Detect which cell encompasses the target text, then output its [x, y] center coordinate. 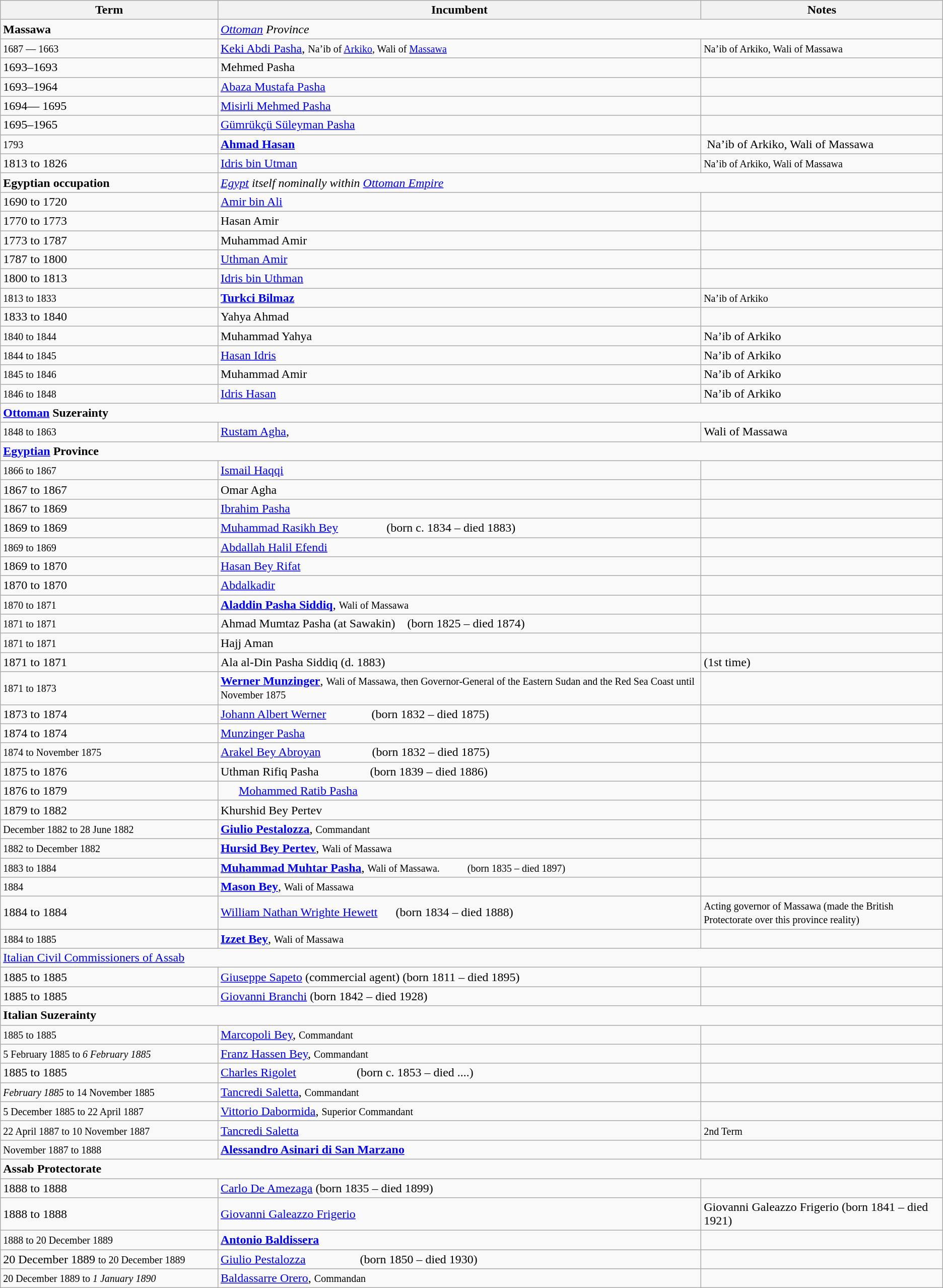
1840 to 1844 [109, 336]
Carlo De Amezaga (born 1835 – died 1899) [459, 1188]
Hasan Bey Rifat [459, 566]
1846 to 1848 [109, 394]
Giulio Pestalozza (born 1850 – died 1930) [459, 1259]
Muhammad Rasikh Bey (born c. 1834 – died 1883) [459, 528]
Assab Protectorate [471, 1169]
Ala al-Din Pasha Siddiq (d. 1883) [459, 662]
1695–1965 [109, 125]
Notes [822, 10]
Egyptian occupation [109, 182]
Abaza Mustafa Pasha [459, 87]
Mason Bey, Wali of Massawa [459, 887]
1870 to 1871 [109, 605]
Hasan Idris [459, 355]
Aladdin Pasha Siddiq, Wali of Massawa [459, 605]
Egyptian Province [471, 451]
November 1887 to 1888 [109, 1149]
Uthman Amir [459, 260]
1875 to 1876 [109, 771]
1867 to 1869 [109, 508]
1833 to 1840 [109, 317]
1884 [109, 887]
1884 to 1884 [109, 913]
1845 to 1846 [109, 374]
Franz Hassen Bey, Commandant [459, 1054]
Muhammad Muhtar Pasha, Wali of Massawa. (born 1835 – died 1897) [459, 867]
Hajj Aman [459, 643]
1813 to 1826 [109, 163]
Giovanni Branchi (born 1842 – died 1928) [459, 996]
Giovanni Galeazzo Frigerio [459, 1214]
1874 to November 1875 [109, 752]
1773 to 1787 [109, 240]
1873 to 1874 [109, 714]
Gümrükçü Süleyman Pasha [459, 125]
1876 to 1879 [109, 791]
Keki Abdi Pasha, Na’ib of Arkiko, Wali of Massawa [459, 48]
Misirli Mehmed Pasha [459, 106]
Arakel Bey Abroyan (born 1832 – died 1875) [459, 752]
1844 to 1845 [109, 355]
Vittorio Dabormida, Superior Commandant [459, 1111]
(1st time) [822, 662]
Tancredi Saletta, Commandant [459, 1092]
5 December 1885 to 22 April 1887 [109, 1111]
Abdalkadir [459, 586]
1848 to 1863 [109, 432]
Idris Hasan [459, 394]
Omar Agha [459, 489]
Egypt itself nominally within Ottoman Empire [580, 182]
Marcopoli Bey, Commandant [459, 1035]
1870 to 1870 [109, 586]
1693–1693 [109, 68]
Hasan Amir [459, 221]
William Nathan Wrighte Hewett (born 1834 – died 1888) [459, 913]
Turkci Bilmaz [459, 298]
Idris bin Uthman [459, 279]
1874 to 1874 [109, 733]
Mohammed Ratib Pasha [459, 791]
Baldassarre Orero, Commandan [459, 1278]
Ottoman Province [580, 29]
Werner Munzinger, Wali of Massawa, then Governor-General of the Eastern Sudan and the Red Sea Coast until November 1875 [459, 688]
Muhammad Yahya [459, 336]
2nd Term [822, 1130]
Massawa [109, 29]
Giulio Pestalozza, Commandant [459, 829]
1888 to 20 December 1889 [109, 1240]
1884 to 1885 [109, 939]
20 December 1889 to 20 December 1889 [109, 1259]
Ibrahim Pasha [459, 508]
1871 to 1873 [109, 688]
20 December 1889 to 1 January 1890 [109, 1278]
1787 to 1800 [109, 260]
Abdallah Halil Efendi [459, 547]
Charles Rigolet (born c. 1853 – died ....) [459, 1073]
22 April 1887 to 10 November 1887 [109, 1130]
Hursid Bey Pertev, Wali of Massawa [459, 848]
Wali of Massawa [822, 432]
Ottoman Suzerainty [471, 413]
Incumbent [459, 10]
Amir bin Ali [459, 202]
Italian Civil Commissioners of Assab [471, 958]
1693–1964 [109, 87]
1793 [109, 144]
Ahmad Mumtaz Pasha (at Sawakin) (born 1825 – died 1874) [459, 624]
1800 to 1813 [109, 279]
1687 — 1663 [109, 48]
1770 to 1773 [109, 221]
Munzinger Pasha [459, 733]
1883 to 1884 [109, 867]
1879 to 1882 [109, 810]
Italian Suzerainty [471, 1015]
1882 to December 1882 [109, 848]
Acting governor of Massawa (made the British Protectorate over this province reality) [822, 913]
Tancredi Saletta [459, 1130]
Antonio Baldissera [459, 1240]
December 1882 to 28 June 1882 [109, 829]
February 1885 to 14 November 1885 [109, 1092]
Term [109, 10]
Khurshid Bey Pertev [459, 810]
Mehmed Pasha [459, 68]
1869 to 1870 [109, 566]
Giuseppe Sapeto (commercial agent) (born 1811 – died 1895) [459, 977]
Ismail Haqqi [459, 470]
Yahya Ahmad [459, 317]
Izzet Bey, Wali of Massawa [459, 939]
Alessandro Asinari di San Marzano [459, 1149]
5 February 1885 to 6 February 1885 [109, 1054]
Rustam Agha, [459, 432]
Idris bin Utman [459, 163]
Giovanni Galeazzo Frigerio (born 1841 – died 1921) [822, 1214]
Ahmad Hasan [459, 144]
1813 to 1833 [109, 298]
Johann Albert Werner (born 1832 – died 1875) [459, 714]
1867 to 1867 [109, 489]
1690 to 1720 [109, 202]
1866 to 1867 [109, 470]
Uthman Rifiq Pasha (born 1839 – died 1886) [459, 771]
1694— 1695 [109, 106]
